Find where the given text appears and provide that cell's center as (X, Y) coordinate. 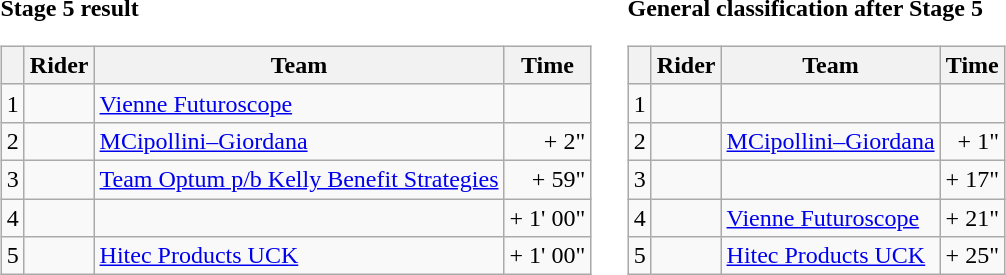
+ 21" (972, 217)
+ 1" (972, 141)
Team Optum p/b Kelly Benefit Strategies (299, 179)
+ 59" (548, 179)
+ 17" (972, 179)
+ 2" (548, 141)
+ 25" (972, 256)
